Return [x, y] of the center of cell containing provided text 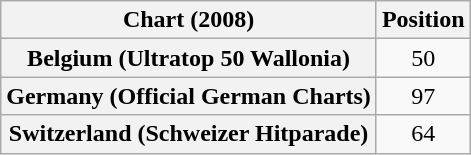
Position [423, 20]
Switzerland (Schweizer Hitparade) [189, 134]
97 [423, 96]
Belgium (Ultratop 50 Wallonia) [189, 58]
50 [423, 58]
Germany (Official German Charts) [189, 96]
64 [423, 134]
Chart (2008) [189, 20]
